Search for the cell housing the specified text and yield its (x, y) center coordinate. 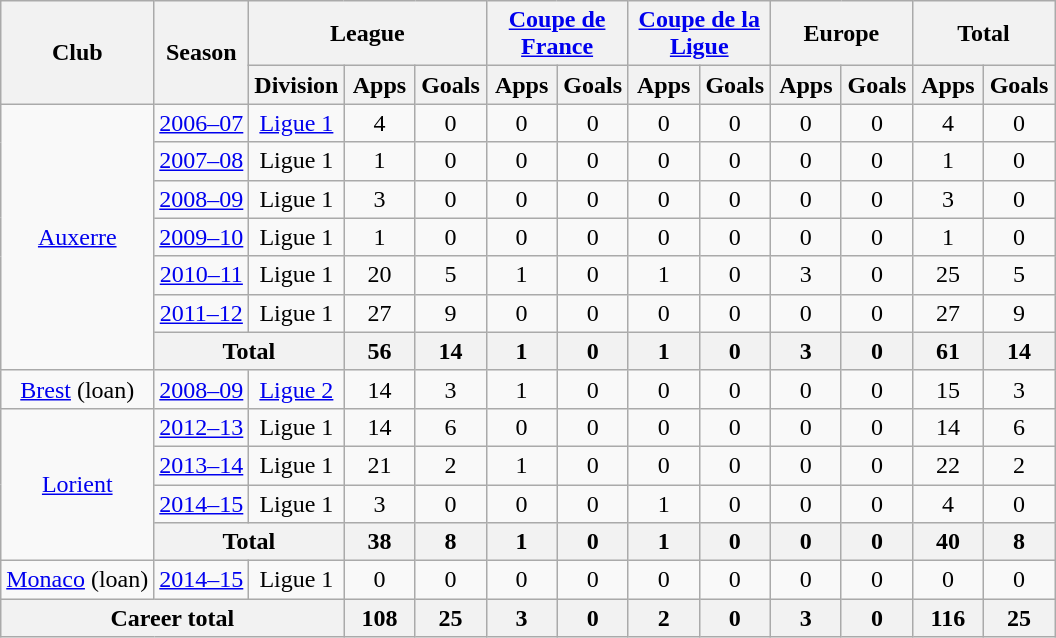
Coupe de France (557, 34)
2010–11 (202, 275)
2013–14 (202, 465)
Brest (loan) (78, 389)
22 (948, 465)
2006–07 (202, 123)
2009–10 (202, 237)
League (368, 34)
38 (380, 542)
Monaco (loan) (78, 580)
Coupe de la Ligue (699, 34)
Career total (172, 618)
20 (380, 275)
2011–12 (202, 313)
116 (948, 618)
Division (296, 85)
2012–13 (202, 427)
21 (380, 465)
61 (948, 351)
Club (78, 52)
Europe (841, 34)
15 (948, 389)
Season (202, 52)
Auxerre (78, 237)
56 (380, 351)
40 (948, 542)
Lorient (78, 484)
108 (380, 618)
2007–08 (202, 161)
Ligue 2 (296, 389)
